Pinpoint the cell where the given text exists, returning its (X, Y) midpoint coordinate. 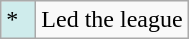
* (18, 20)
Led the league (112, 20)
